For the text-containing cell, return its midpoint in (x, y) coordinate format. 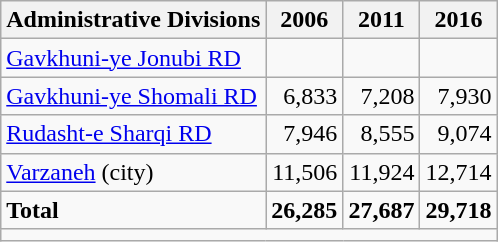
Total (134, 210)
6,833 (304, 96)
2006 (304, 20)
11,506 (304, 172)
29,718 (458, 210)
2011 (382, 20)
Rudasht-e Sharqi RD (134, 134)
8,555 (382, 134)
9,074 (458, 134)
Varzaneh (city) (134, 172)
12,714 (458, 172)
2016 (458, 20)
7,946 (304, 134)
Gavkhuni-ye Shomali RD (134, 96)
Administrative Divisions (134, 20)
11,924 (382, 172)
7,208 (382, 96)
Gavkhuni-ye Jonubi RD (134, 58)
26,285 (304, 210)
27,687 (382, 210)
7,930 (458, 96)
